Pinpoint the cell where the given text exists, returning its [x, y] midpoint coordinate. 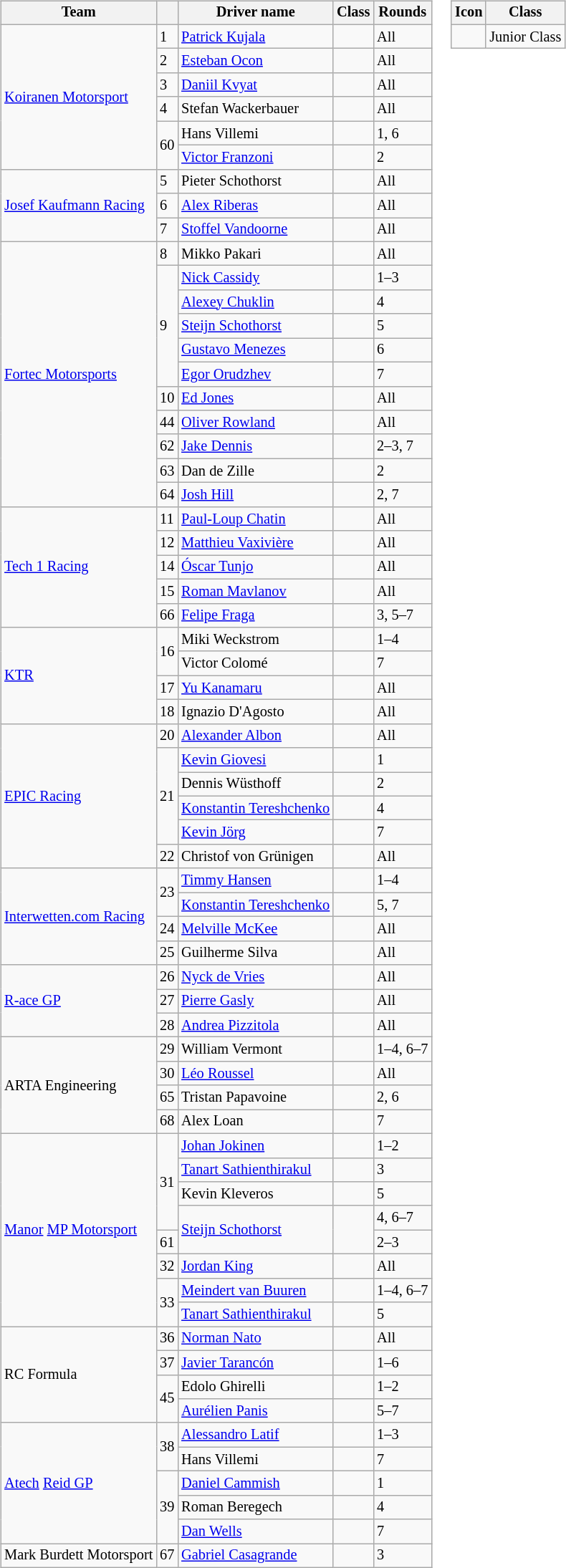
38 [167, 1447]
William Vermont [255, 1049]
Team [79, 13]
Yu Kanamaru [255, 688]
Jake Dennis [255, 446]
Dan de Zille [255, 471]
61 [167, 1242]
12 [167, 543]
30 [167, 1074]
Kevin Jörg [255, 832]
Léo Roussel [255, 1074]
31 [167, 1182]
45 [167, 1398]
Roman Mavlanov [255, 591]
Pieter Schothorst [255, 181]
Jordan King [255, 1266]
Tech 1 Racing [79, 567]
39 [167, 1507]
Stoffel Vandoorne [255, 230]
Victor Franzoni [255, 158]
Mark Burdett Motorsport [79, 1556]
10 [167, 398]
Pierre Gasly [255, 1001]
Edolo Ghirelli [255, 1387]
Koiranen Motorsport [79, 97]
66 [167, 615]
32 [167, 1266]
Icon [469, 13]
Alexey Chuklin [255, 302]
Miki Weckstrom [255, 640]
Melville McKee [255, 929]
Ed Jones [255, 398]
Rounds [403, 13]
RC Formula [79, 1375]
1–6 [403, 1362]
Paul-Loup Chatin [255, 519]
Patrick Kujala [255, 37]
9 [167, 326]
Kevin Giovesi [255, 760]
65 [167, 1097]
Christof von Grünigen [255, 857]
Gustavo Menezes [255, 350]
2–3 [403, 1242]
Meindert van Buuren [255, 1290]
Dennis Wüsthoff [255, 784]
17 [167, 688]
27 [167, 1001]
68 [167, 1122]
Alessandro Latif [255, 1435]
Johan Jokinen [255, 1145]
44 [167, 423]
20 [167, 736]
Victor Colomé [255, 663]
25 [167, 953]
Alex Riberas [255, 206]
Roman Beregech [255, 1507]
Norman Nato [255, 1339]
Josef Kaufmann Racing [79, 205]
23 [167, 893]
8 [167, 254]
14 [167, 567]
36 [167, 1339]
37 [167, 1362]
Kevin Kleveros [255, 1194]
Óscar Tunjo [255, 567]
Interwetten.com Racing [79, 917]
Manor MP Motorsport [79, 1229]
33 [167, 1302]
28 [167, 1025]
60 [167, 145]
Timmy Hansen [255, 880]
Matthieu Vaxivière [255, 543]
5–7 [403, 1411]
Oliver Rowland [255, 423]
Alexander Albon [255, 736]
62 [167, 446]
Esteban Ocon [255, 61]
Egor Orudzhev [255, 374]
Dan Wells [255, 1531]
Aurélien Panis [255, 1411]
67 [167, 1556]
Driver name [255, 13]
21 [167, 797]
Fortec Motorsports [79, 374]
2–3, 7 [403, 446]
1, 6 [403, 133]
Alex Loan [255, 1122]
18 [167, 712]
11 [167, 519]
Tristan Papavoine [255, 1097]
Daniel Cammish [255, 1483]
Ignazio D'Agosto [255, 712]
26 [167, 977]
16 [167, 652]
Josh Hill [255, 495]
63 [167, 471]
2, 6 [403, 1097]
R-ace GP [79, 1001]
KTR [79, 676]
Daniil Kvyat [255, 85]
Javier Tarancón [255, 1362]
4, 6–7 [403, 1218]
2, 7 [403, 495]
Gabriel Casagrande [255, 1556]
Mikko Pakari [255, 254]
22 [167, 857]
3, 5–7 [403, 615]
Felipe Fraga [255, 615]
5, 7 [403, 905]
Nyck de Vries [255, 977]
EPIC Racing [79, 796]
Andrea Pizzitola [255, 1025]
24 [167, 929]
Junior Class [525, 37]
ARTA Engineering [79, 1086]
Guilherme Silva [255, 953]
15 [167, 591]
29 [167, 1049]
Stefan Wackerbauer [255, 109]
64 [167, 495]
Nick Cassidy [255, 278]
Atech Reid GP [79, 1483]
